Identify which cell holds the provided text, then report its [x, y] central coordinate. 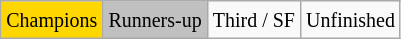
Third / SF [254, 20]
Unfinished [351, 20]
Champions [52, 20]
Runners-up [155, 20]
